Extract the [x, y] coordinate from the center of the cell holding the provided text.  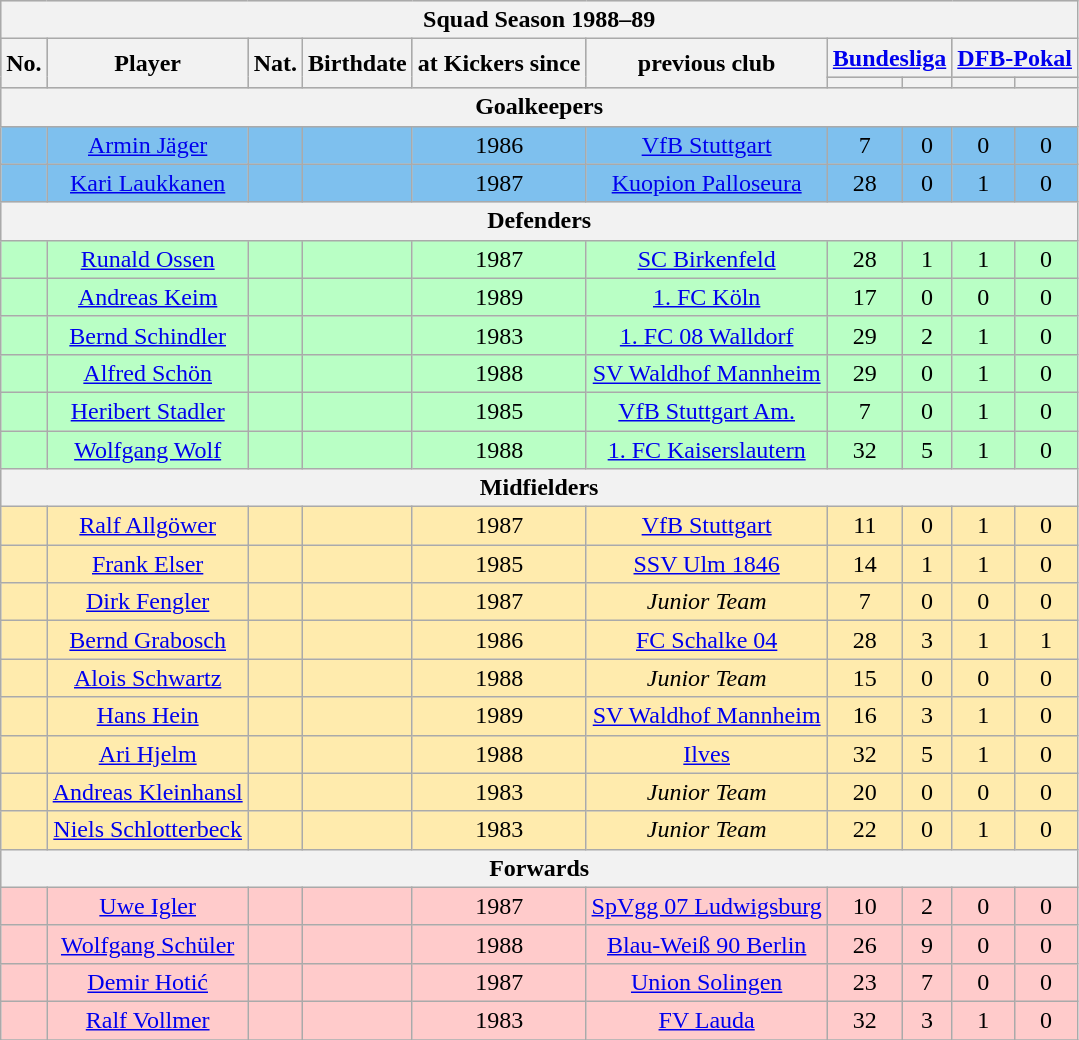
Uwe Igler [148, 906]
Andreas Keim [148, 297]
17 [864, 297]
1. FC Kaiserslautern [706, 449]
26 [864, 944]
Forwards [540, 868]
Bernd Grabosch [148, 640]
Birthdate [358, 64]
FV Lauda [706, 1020]
No. [24, 64]
Bernd Schindler [148, 335]
Alfred Schön [148, 373]
Ilves [706, 754]
DFB-Pokal [1015, 58]
Demir Hotić [148, 982]
SSV Ulm 1846 [706, 564]
previous club [706, 64]
Nat. [275, 64]
VfB Stuttgart Am. [706, 411]
Frank Elser [148, 564]
Bundesliga [889, 58]
Kuopion Palloseura [706, 183]
Ari Hjelm [148, 754]
Ralf Vollmer [148, 1020]
16 [864, 716]
Alois Schwartz [148, 678]
Runald Ossen [148, 259]
9 [926, 944]
Midfielders [540, 488]
Goalkeepers [540, 107]
FC Schalke 04 [706, 640]
10 [864, 906]
Armin Jäger [148, 145]
23 [864, 982]
Squad Season 1988–89 [540, 20]
SC Birkenfeld [706, 259]
Hans Hein [148, 716]
20 [864, 792]
15 [864, 678]
Andreas Kleinhansl [148, 792]
Blau-Weiß 90 Berlin [706, 944]
11 [864, 526]
Player [148, 64]
Niels Schlotterbeck [148, 830]
22 [864, 830]
SpVgg 07 Ludwigsburg [706, 906]
Wolfgang Schüler [148, 944]
1. FC 08 Walldorf [706, 335]
Heribert Stadler [148, 411]
at Kickers since [499, 64]
Ralf Allgöwer [148, 526]
14 [864, 564]
1. FC Köln [706, 297]
Union Solingen [706, 982]
Defenders [540, 221]
Dirk Fengler [148, 602]
Wolfgang Wolf [148, 449]
Kari Laukkanen [148, 183]
